Extract the [x, y] coordinate from the center of the cell holding the provided text.  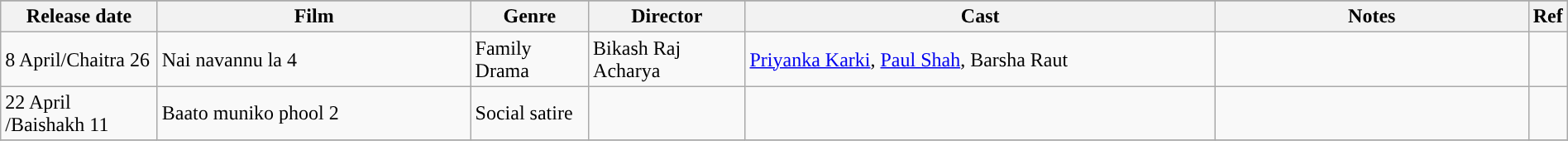
Release date [79, 17]
Notes [1371, 17]
Baato muniko phool 2 [314, 113]
Bikash Raj Acharya [667, 60]
Director [667, 17]
Film [314, 17]
Genre [529, 17]
Social satire [529, 113]
Nai navannu la 4 [314, 60]
Family Drama [529, 60]
8 April/Chaitra 26 [79, 60]
Priyanka Karki, Paul Shah, Barsha Raut [980, 60]
Ref [1548, 17]
Cast [980, 17]
22 April /Baishakh 11 [79, 113]
